Scan for the cell matching the given text and deliver its (x, y) coordinate at center. 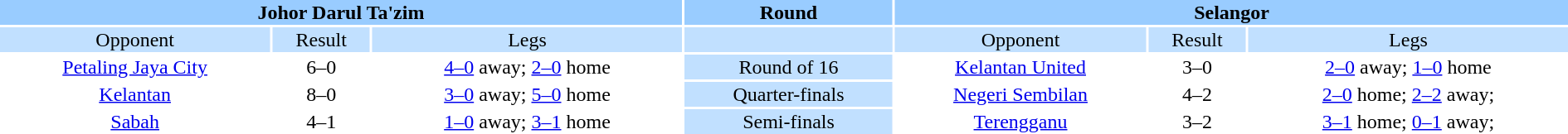
2–0 home; 2–2 away; (1409, 94)
Round (788, 12)
Kelantan United (1020, 67)
Quarter-finals (788, 94)
6–0 (321, 67)
3–1 home; 0–1 away; (1409, 122)
3–0 (1197, 67)
Johor Darul Ta'zim (341, 12)
Semi-finals (788, 122)
4–0 away; 2–0 home (528, 67)
Round of 16 (788, 67)
Kelantan (134, 94)
Selangor (1231, 12)
Petaling Jaya City (134, 67)
4–1 (321, 122)
Terengganu (1020, 122)
3–0 away; 5–0 home (528, 94)
Sabah (134, 122)
1–0 away; 3–1 home (528, 122)
2–0 away; 1–0 home (1409, 67)
4–2 (1197, 94)
8–0 (321, 94)
Negeri Sembilan (1020, 94)
3–2 (1197, 122)
